Find where the given text appears and provide that cell's center as (X, Y) coordinate. 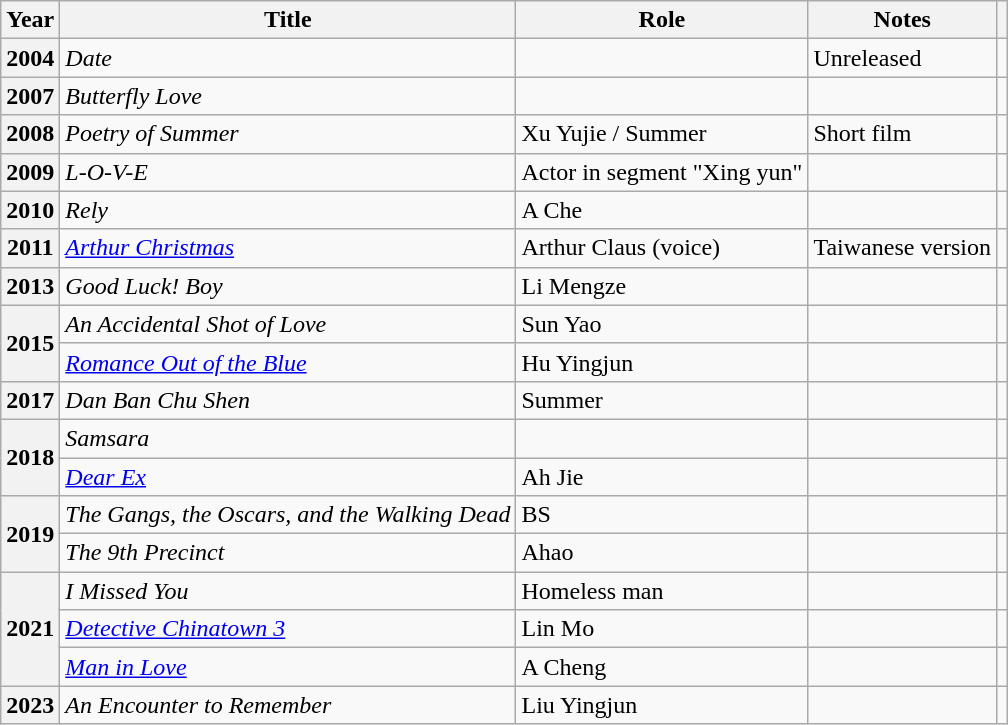
A Che (662, 210)
2007 (30, 96)
Date (288, 58)
I Missed You (288, 591)
Hu Yingjun (662, 362)
BS (662, 515)
Short film (902, 134)
2017 (30, 400)
Li Mengze (662, 286)
Taiwanese version (902, 248)
An Accidental Shot of Love (288, 324)
2021 (30, 629)
Poetry of Summer (288, 134)
Butterfly Love (288, 96)
Ah Jie (662, 477)
Rely (288, 210)
Actor in segment "Xing yun" (662, 172)
A Cheng (662, 667)
2011 (30, 248)
Lin Mo (662, 629)
Romance Out of the Blue (288, 362)
Xu Yujie / Summer (662, 134)
Good Luck! Boy (288, 286)
2010 (30, 210)
Unreleased (902, 58)
2004 (30, 58)
2009 (30, 172)
Man in Love (288, 667)
L-O-V-E (288, 172)
The 9th Precinct (288, 553)
Ahao (662, 553)
Samsara (288, 438)
Summer (662, 400)
Arthur Christmas (288, 248)
Year (30, 20)
2018 (30, 457)
Notes (902, 20)
2015 (30, 343)
Liu Yingjun (662, 705)
The Gangs, the Oscars, and the Walking Dead (288, 515)
An Encounter to Remember (288, 705)
Arthur Claus (voice) (662, 248)
Dear Ex (288, 477)
2019 (30, 534)
Title (288, 20)
Role (662, 20)
Homeless man (662, 591)
2013 (30, 286)
Detective Chinatown 3 (288, 629)
2008 (30, 134)
Dan Ban Chu Shen (288, 400)
Sun Yao (662, 324)
2023 (30, 705)
